Scan for the cell matching the given text and deliver its [X, Y] coordinate at center. 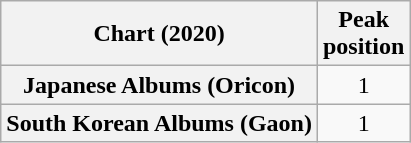
Japanese Albums (Oricon) [160, 85]
South Korean Albums (Gaon) [160, 123]
Peakposition [363, 34]
Chart (2020) [160, 34]
